Identify which cell holds the provided text, then report its [X, Y] central coordinate. 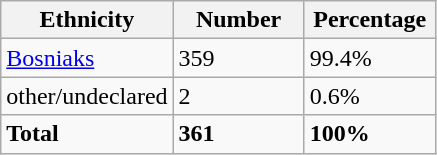
Total [87, 134]
99.4% [370, 58]
Percentage [370, 20]
other/undeclared [87, 96]
361 [238, 134]
100% [370, 134]
Ethnicity [87, 20]
359 [238, 58]
Bosniaks [87, 58]
2 [238, 96]
0.6% [370, 96]
Number [238, 20]
